From the cell containing the given text, extract its center point as [x, y] coordinate. 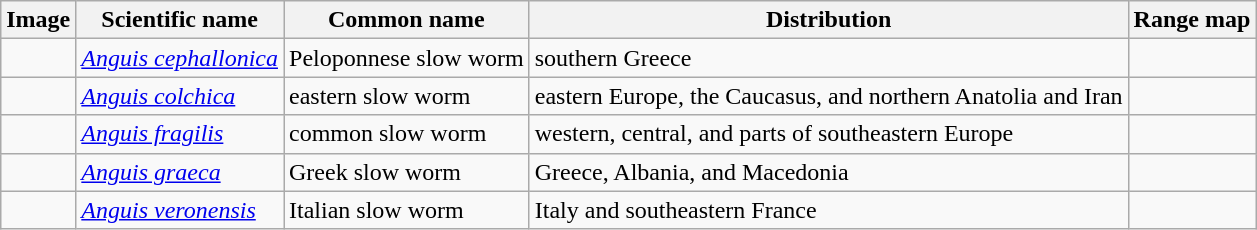
Greek slow worm [407, 172]
Image [38, 20]
eastern slow worm [407, 96]
Common name [407, 20]
Anguis graeca [180, 172]
Anguis colchica [180, 96]
Scientific name [180, 20]
Greece, Albania, and Macedonia [828, 172]
Italian slow worm [407, 210]
Distribution [828, 20]
Anguis cephallonica [180, 58]
Range map [1192, 20]
common slow worm [407, 134]
southern Greece [828, 58]
western, central, and parts of southeastern Europe [828, 134]
Anguis veronensis [180, 210]
Anguis fragilis [180, 134]
Italy and southeastern France [828, 210]
eastern Europe, the Caucasus, and northern Anatolia and Iran [828, 96]
Peloponnese slow worm [407, 58]
